Provide the [x, y] coordinate of the cell's center where the given text is located.  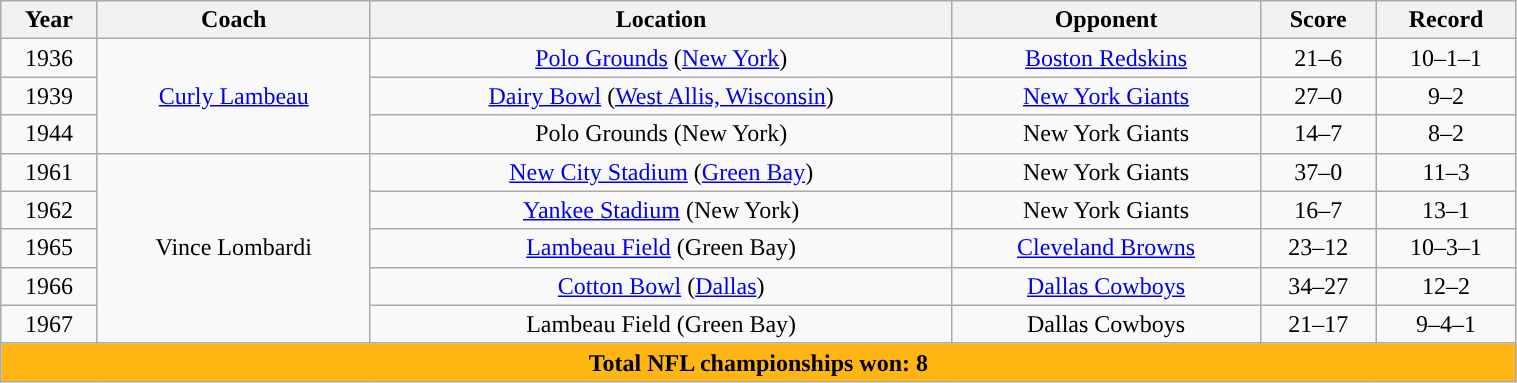
10–3–1 [1446, 248]
Boston Redskins [1106, 58]
21–6 [1318, 58]
11–3 [1446, 172]
37–0 [1318, 172]
Coach [234, 20]
1936 [49, 58]
1967 [49, 324]
Score [1318, 20]
1965 [49, 248]
Curly Lambeau [234, 96]
New City Stadium (Green Bay) [660, 172]
1961 [49, 172]
1966 [49, 286]
1944 [49, 134]
Cleveland Browns [1106, 248]
Total NFL championships won: 8 [758, 362]
16–7 [1318, 210]
Location [660, 20]
8–2 [1446, 134]
12–2 [1446, 286]
Dairy Bowl (West Allis, Wisconsin) [660, 96]
9–2 [1446, 96]
23–12 [1318, 248]
9–4–1 [1446, 324]
Record [1446, 20]
27–0 [1318, 96]
10–1–1 [1446, 58]
Opponent [1106, 20]
13–1 [1446, 210]
1939 [49, 96]
Vince Lombardi [234, 248]
21–17 [1318, 324]
14–7 [1318, 134]
Cotton Bowl (Dallas) [660, 286]
Year [49, 20]
Yankee Stadium (New York) [660, 210]
1962 [49, 210]
34–27 [1318, 286]
